Pinpoint the cell where the given text exists, returning its [x, y] midpoint coordinate. 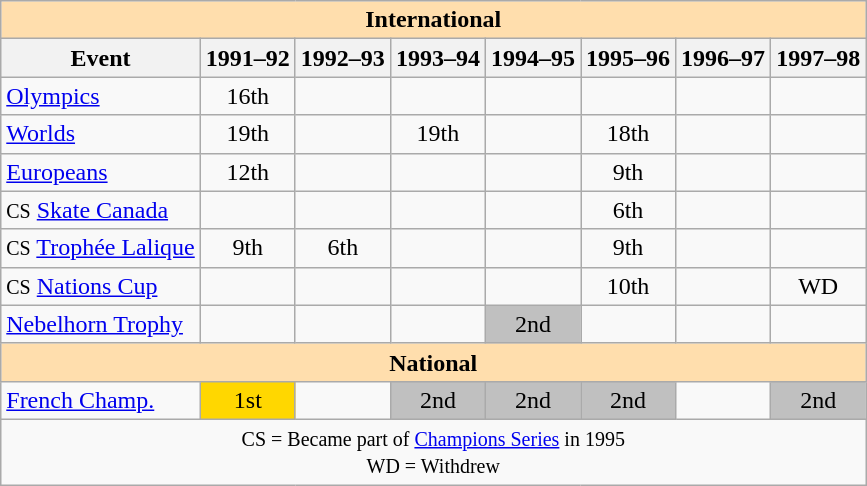
10th [628, 286]
CS Skate Canada [101, 210]
International [434, 20]
French Champ. [101, 400]
1st [248, 400]
CS Nations Cup [101, 286]
National [434, 362]
1992–93 [342, 58]
1993–94 [438, 58]
Worlds [101, 134]
1995–96 [628, 58]
1997–98 [818, 58]
1991–92 [248, 58]
CS = Became part of Champions Series in 1995 WD = Withdrew [434, 452]
Nebelhorn Trophy [101, 324]
12th [248, 172]
Europeans [101, 172]
Olympics [101, 96]
Event [101, 58]
16th [248, 96]
1994–95 [532, 58]
18th [628, 134]
CS Trophée Lalique [101, 248]
WD [818, 286]
1996–97 [724, 58]
